Detect which cell encompasses the target text, then output its (x, y) center coordinate. 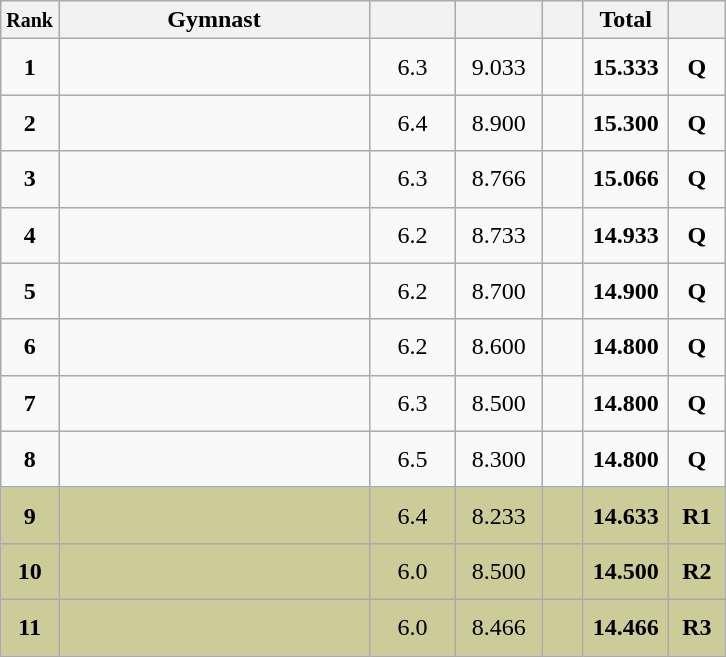
14.933 (626, 235)
R1 (697, 515)
14.900 (626, 291)
10 (30, 571)
8.600 (499, 347)
3 (30, 179)
9.033 (499, 67)
5 (30, 291)
14.633 (626, 515)
8.733 (499, 235)
6.5 (413, 459)
8.700 (499, 291)
Total (626, 20)
1 (30, 67)
R3 (697, 627)
15.333 (626, 67)
4 (30, 235)
9 (30, 515)
8.466 (499, 627)
8.233 (499, 515)
8 (30, 459)
8.766 (499, 179)
2 (30, 123)
Gymnast (214, 20)
Rank (30, 20)
11 (30, 627)
R2 (697, 571)
8.900 (499, 123)
7 (30, 403)
14.500 (626, 571)
6 (30, 347)
15.300 (626, 123)
8.300 (499, 459)
15.066 (626, 179)
14.466 (626, 627)
